Scan for the cell matching the given text and deliver its [x, y] coordinate at center. 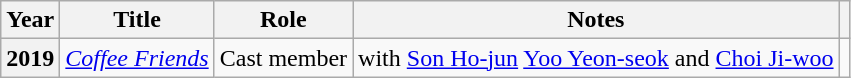
Cast member [283, 58]
Title [137, 20]
Coffee Friends [137, 58]
2019 [30, 58]
Notes [596, 20]
with Son Ho-jun Yoo Yeon-seok and Choi Ji-woo [596, 58]
Role [283, 20]
Year [30, 20]
